Capture the cell that displays the provided text and extract its [x, y] central coordinate. 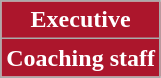
Executive [81, 20]
Coaching staff [81, 58]
